Search for the cell housing the specified text and yield its [x, y] center coordinate. 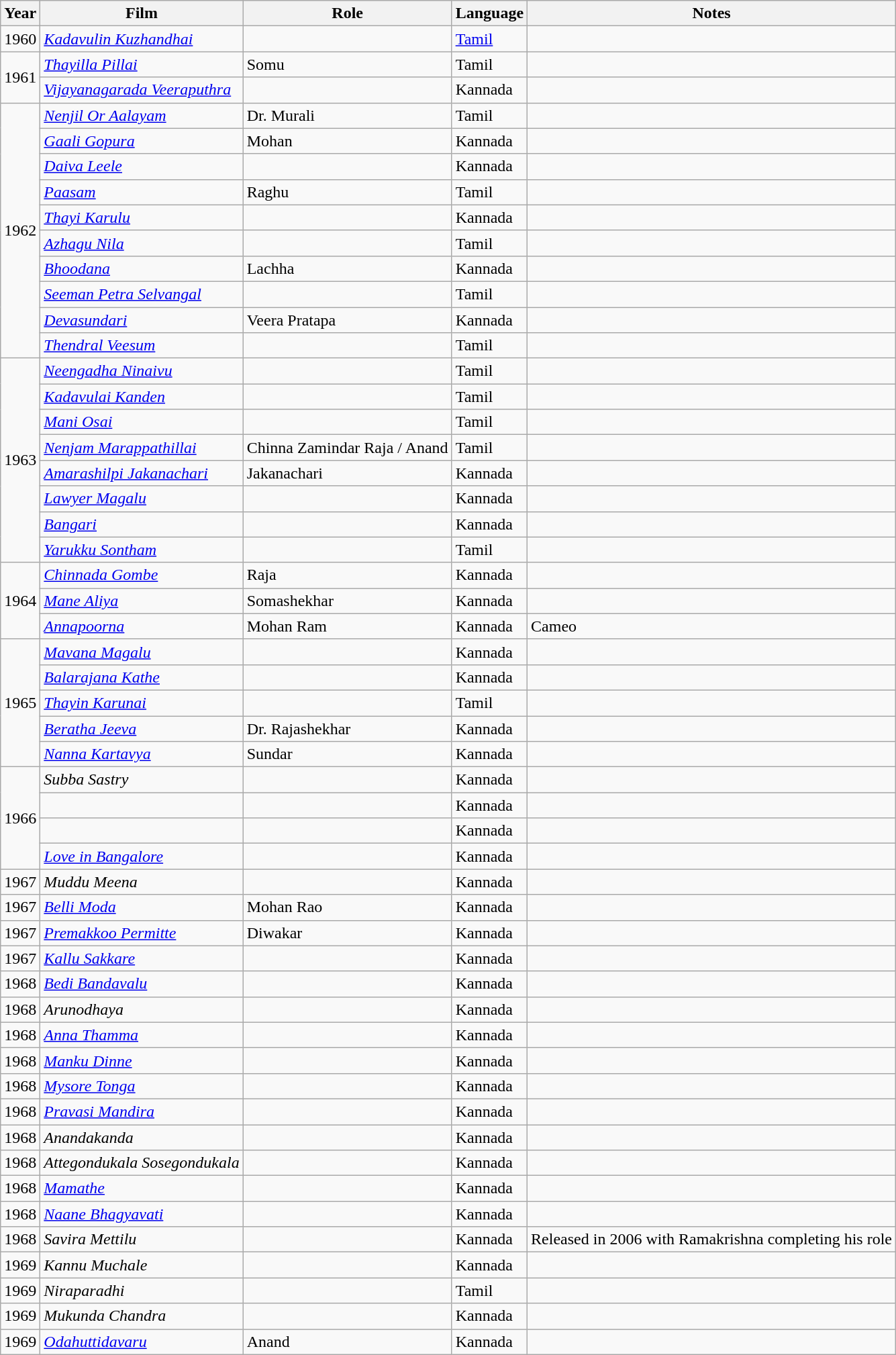
Pravasi Mandira [142, 1111]
Kannu Muchale [142, 1265]
1962 [20, 231]
Yarukku Sontham [142, 550]
Vijayanagarada Veeraputhra [142, 90]
Language [489, 13]
Thayi Karulu [142, 217]
Bedi Bandavalu [142, 984]
Neengadha Ninaivu [142, 371]
Jakanachari [348, 473]
Beratha Jeeva [142, 728]
Savira Mettilu [142, 1240]
Mamathe [142, 1189]
Chinnada Gombe [142, 575]
Film [142, 13]
1961 [20, 77]
Bangari [142, 524]
1965 [20, 703]
1960 [20, 39]
Lachha [348, 268]
1966 [20, 818]
Somashekhar [348, 601]
Mohan Rao [348, 907]
Balarajana Kathe [142, 677]
Kadavulin Kuzhandhai [142, 39]
Mysore Tonga [142, 1086]
Dr. Rajashekhar [348, 728]
1964 [20, 601]
Arunodhaya [142, 1009]
Kadavulai Kanden [142, 397]
Diwakar [348, 933]
Role [348, 13]
1963 [20, 460]
Amarashilpi Jakanachari [142, 473]
Mohan [348, 141]
Anandakanda [142, 1138]
Kallu Sakkare [142, 958]
Naane Bhagyavati [142, 1214]
Veera Pratapa [348, 320]
Year [20, 13]
Muddu Meena [142, 882]
Azhagu Nila [142, 243]
Sundar [348, 754]
Subba Sastry [142, 780]
Anand [348, 1342]
Nenjil Or Aalayam [142, 115]
Chinna Zamindar Raja / Anand [348, 448]
Mohan Ram [348, 626]
Raghu [348, 192]
Nanna Kartavya [142, 754]
Love in Bangalore [142, 856]
Somu [348, 64]
Mane Aliya [142, 601]
Niraparadhi [142, 1291]
Gaali Gopura [142, 141]
Annapoorna [142, 626]
Nenjam Marappathillai [142, 448]
Thayilla Pillai [142, 64]
Paasam [142, 192]
Thendral Veesum [142, 346]
Belli Moda [142, 907]
Odahuttidavaru [142, 1342]
Devasundari [142, 320]
Thayin Karunai [142, 703]
Manku Dinne [142, 1060]
Dr. Murali [348, 115]
Cameo [711, 626]
Attegondukala Sosegondukala [142, 1163]
Anna Thamma [142, 1035]
Seeman Petra Selvangal [142, 294]
Premakkoo Permitte [142, 933]
Raja [348, 575]
Daiva Leele [142, 166]
Mavana Magalu [142, 652]
Mani Osai [142, 422]
Released in 2006 with Ramakrishna completing his role [711, 1240]
Lawyer Magalu [142, 499]
Bhoodana [142, 268]
Notes [711, 13]
Mukunda Chandra [142, 1316]
